For the text-containing cell, return its midpoint in [x, y] coordinate format. 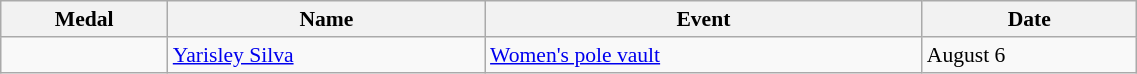
Event [704, 19]
Date [1030, 19]
Women's pole vault [704, 55]
Medal [84, 19]
Name [326, 19]
Yarisley Silva [326, 55]
August 6 [1030, 55]
